Return the (X, Y) coordinate for the center point of the cell that contains the specified text.  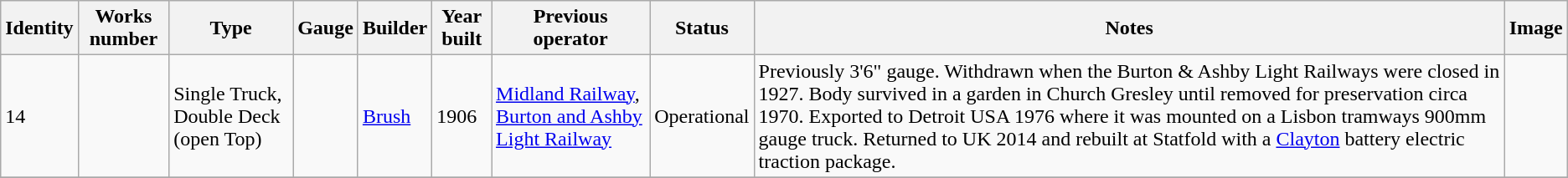
Year built (462, 28)
Identity (39, 28)
Works number (124, 28)
Status (702, 28)
Operational (702, 116)
Builder (395, 28)
Image (1536, 28)
1906 (462, 116)
Previous operator (571, 28)
Single Truck, Double Deck (open Top) (231, 116)
Type (231, 28)
Midland Railway, Burton and Ashby Light Railway (571, 116)
Brush (395, 116)
14 (39, 116)
Notes (1129, 28)
Gauge (326, 28)
